Identify which cell holds the provided text, then report its (X, Y) central coordinate. 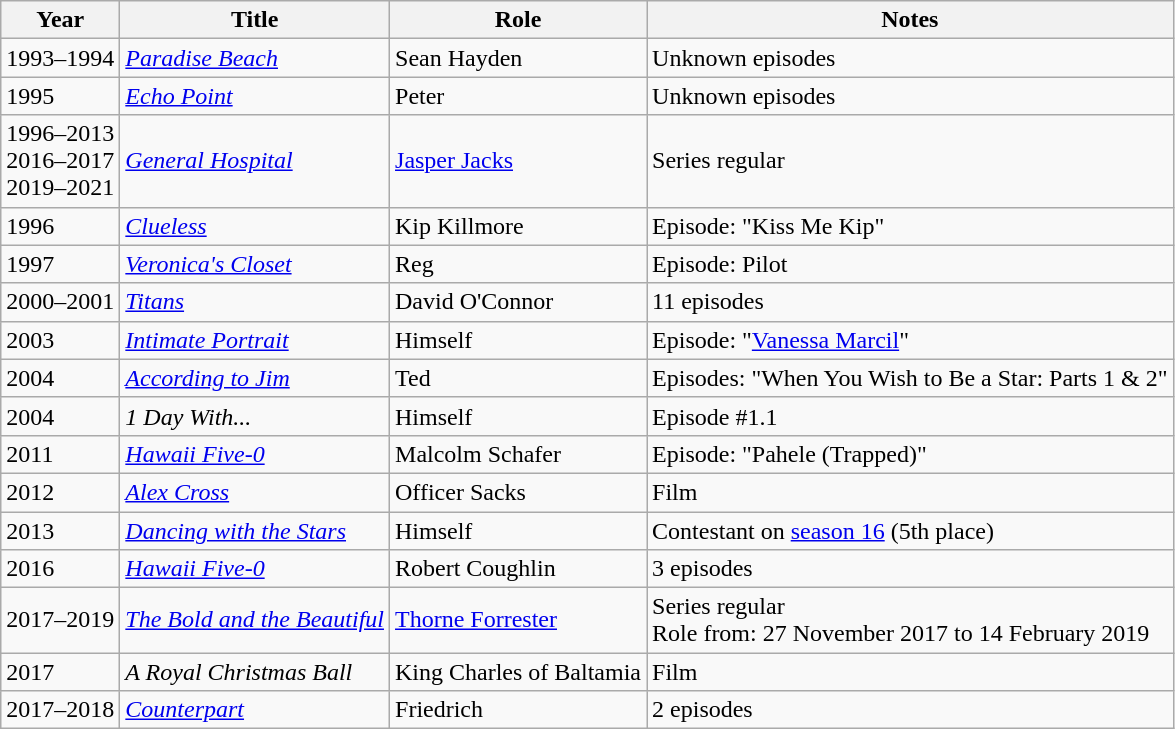
Alex Cross (255, 492)
Episode #1.1 (910, 416)
Officer Sacks (518, 492)
2016 (60, 569)
Reg (518, 264)
Year (60, 20)
Friedrich (518, 710)
Series regular (910, 161)
Contestant on season 16 (5th place) (910, 531)
Titans (255, 302)
Jasper Jacks (518, 161)
According to Jim (255, 378)
Title (255, 20)
1997 (60, 264)
Intimate Portrait (255, 340)
Malcolm Schafer (518, 454)
2003 (60, 340)
David O'Connor (518, 302)
1996 (60, 226)
Veronica's Closet (255, 264)
2012 (60, 492)
General Hospital (255, 161)
Peter (518, 96)
1993–1994 (60, 58)
Robert Coughlin (518, 569)
2011 (60, 454)
1995 (60, 96)
Episodes: "When You Wish to Be a Star: Parts 1 & 2" (910, 378)
Episode: "Pahele (Trapped)" (910, 454)
3 episodes (910, 569)
2 episodes (910, 710)
1 Day With... (255, 416)
Sean Hayden (518, 58)
2000–2001 (60, 302)
Episode: Pilot (910, 264)
2017–2018 (60, 710)
Echo Point (255, 96)
Notes (910, 20)
Paradise Beach (255, 58)
Thorne Forrester (518, 620)
Dancing with the Stars (255, 531)
The Bold and the Beautiful (255, 620)
2013 (60, 531)
King Charles of Baltamia (518, 672)
Episode: "Vanessa Marcil" (910, 340)
A Royal Christmas Ball (255, 672)
Role (518, 20)
Series regular Role from: 27 November 2017 to 14 February 2019 (910, 620)
Counterpart (255, 710)
2017 (60, 672)
Episode: "Kiss Me Kip" (910, 226)
Ted (518, 378)
1996–2013 2016–2017 2019–2021 (60, 161)
11 episodes (910, 302)
2017–2019 (60, 620)
Clueless (255, 226)
Kip Killmore (518, 226)
